Identify which cell holds the provided text, then report its (x, y) central coordinate. 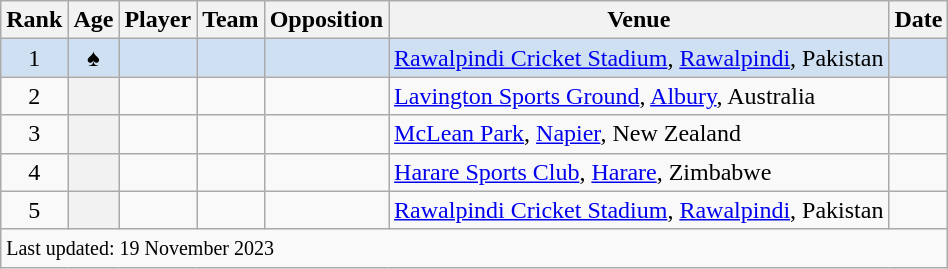
Player (158, 20)
5 (34, 210)
Date (918, 20)
4 (34, 172)
♠ (94, 58)
1 (34, 58)
Harare Sports Club, Harare, Zimbabwe (639, 172)
McLean Park, Napier, New Zealand (639, 134)
Team (231, 20)
Venue (639, 20)
3 (34, 134)
2 (34, 96)
Lavington Sports Ground, Albury, Australia (639, 96)
Age (94, 20)
Rank (34, 20)
Opposition (326, 20)
Last updated: 19 November 2023 (474, 248)
